Return [x, y] of the center of cell containing provided text 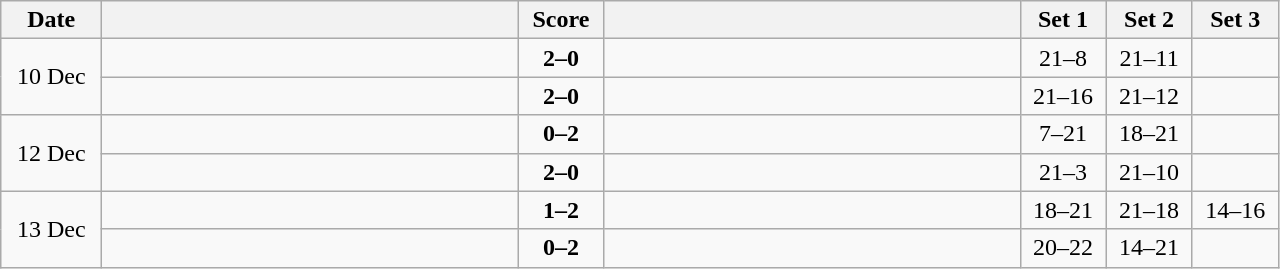
Date [52, 20]
21–3 [1063, 172]
7–21 [1063, 134]
Set 1 [1063, 20]
21–8 [1063, 58]
14–21 [1149, 248]
14–16 [1235, 210]
Set 3 [1235, 20]
Score [561, 20]
21–18 [1149, 210]
21–16 [1063, 96]
13 Dec [52, 229]
12 Dec [52, 153]
21–12 [1149, 96]
20–22 [1063, 248]
10 Dec [52, 77]
21–11 [1149, 58]
21–10 [1149, 172]
1–2 [561, 210]
Set 2 [1149, 20]
